Detect which cell encompasses the target text, then output its (x, y) center coordinate. 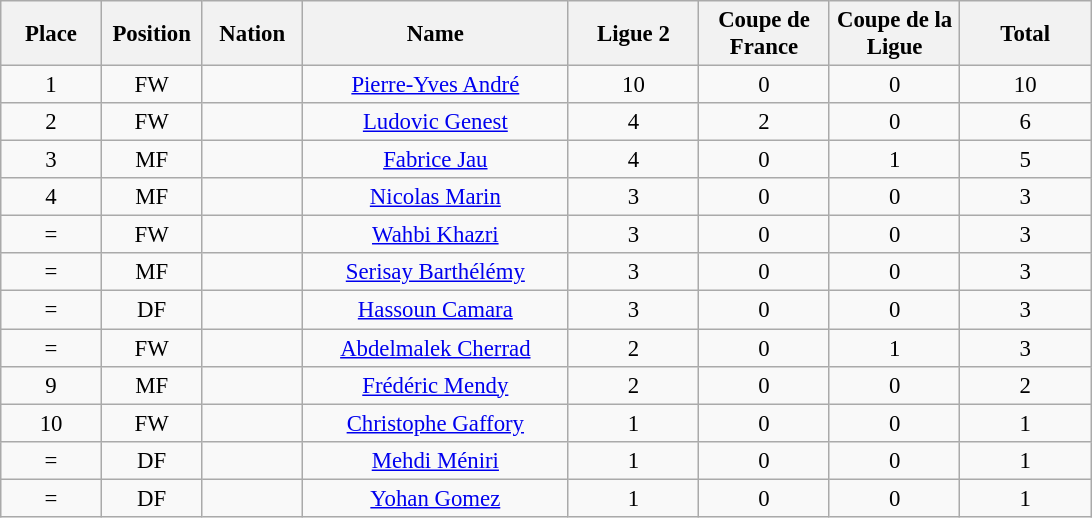
5 (1026, 160)
Pierre-Yves André (436, 85)
Position (152, 34)
Coupe de la Ligue (894, 34)
9 (52, 385)
Nicolas Marin (436, 197)
Mehdi Méniri (436, 460)
Abdelmalek Cherrad (436, 348)
Ligue 2 (634, 34)
Fabrice Jau (436, 160)
Yohan Gomez (436, 498)
Name (436, 34)
Hassoun Camara (436, 310)
Ludovic Genest (436, 122)
Wahbi Khazri (436, 235)
Christophe Gaffory (436, 423)
Nation (252, 34)
6 (1026, 122)
Frédéric Mendy (436, 385)
Serisay Barthélémy (436, 273)
Place (52, 34)
Total (1026, 34)
Coupe de France (764, 34)
